Scan for the cell matching the given text and deliver its (X, Y) coordinate at center. 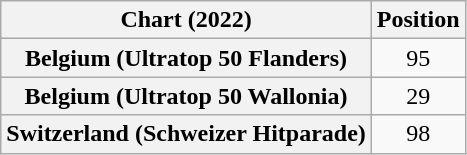
Chart (2022) (186, 20)
98 (418, 134)
95 (418, 58)
Switzerland (Schweizer Hitparade) (186, 134)
Belgium (Ultratop 50 Flanders) (186, 58)
Position (418, 20)
29 (418, 96)
Belgium (Ultratop 50 Wallonia) (186, 96)
